Output the (X, Y) coordinate of the center of the cell containing the given text.  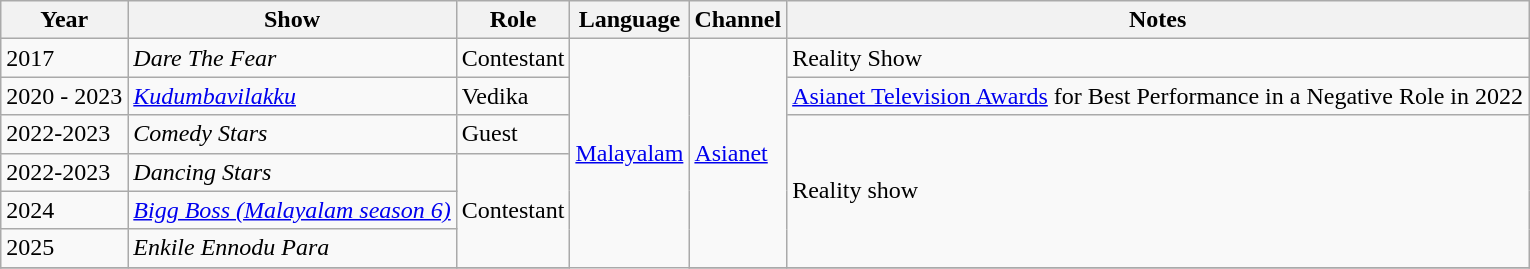
Show (292, 20)
Asianet (738, 153)
Dancing Stars (292, 172)
Guest (513, 134)
Dare The Fear (292, 58)
Channel (738, 20)
Role (513, 20)
Asianet Television Awards for Best Performance in a Negative Role in 2022 (1158, 96)
Malayalam (630, 153)
Bigg Boss (Malayalam season 6) (292, 210)
Reality Show (1158, 58)
2024 (64, 210)
Comedy Stars (292, 134)
2025 (64, 248)
Year (64, 20)
Language (630, 20)
Vedika (513, 96)
Notes (1158, 20)
Kudumbavilakku (292, 96)
Enkile Ennodu Para (292, 248)
2020 - 2023 (64, 96)
2017 (64, 58)
Reality show (1158, 191)
